For the text-containing cell, return its midpoint in (x, y) coordinate format. 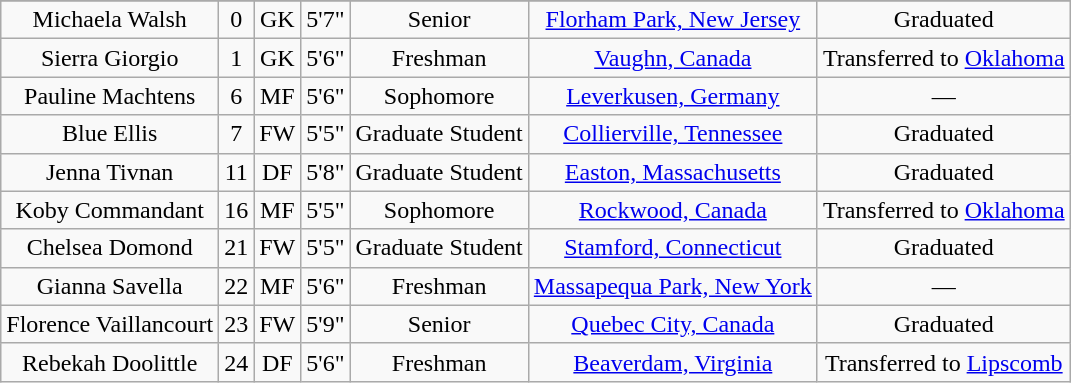
Leverkusen, Germany (672, 96)
Easton, Massachusetts (672, 172)
Massapequa Park, New York (672, 286)
11 (236, 172)
24 (236, 362)
6 (236, 96)
Florham Park, New Jersey (672, 20)
5'9" (326, 324)
Quebec City, Canada (672, 324)
Koby Commandant (110, 210)
7 (236, 134)
23 (236, 324)
1 (236, 58)
Gianna Savella (110, 286)
Jenna Tivnan (110, 172)
Florence Vaillancourt (110, 324)
Transferred to Lipscomb (944, 362)
Beaverdam, Virginia (672, 362)
Stamford, Connecticut (672, 248)
0 (236, 20)
Rockwood, Canada (672, 210)
Collierville, Tennessee (672, 134)
Vaughn, Canada (672, 58)
22 (236, 286)
Chelsea Domond (110, 248)
Sierra Giorgio (110, 58)
Michaela Walsh (110, 20)
21 (236, 248)
Blue Ellis (110, 134)
5'7" (326, 20)
Pauline Machtens (110, 96)
5'8" (326, 172)
Rebekah Doolittle (110, 362)
16 (236, 210)
